Return (X, Y) of the center of cell containing provided text 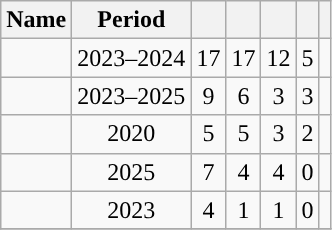
6 (244, 96)
2023–2024 (132, 58)
2025 (132, 172)
2 (308, 134)
Name (36, 20)
9 (208, 96)
7 (208, 172)
2023–2025 (132, 96)
2020 (132, 134)
12 (278, 58)
2023 (132, 210)
Period (132, 20)
